Determine the (x, y) coordinate at the center of the cell enclosing the given text.  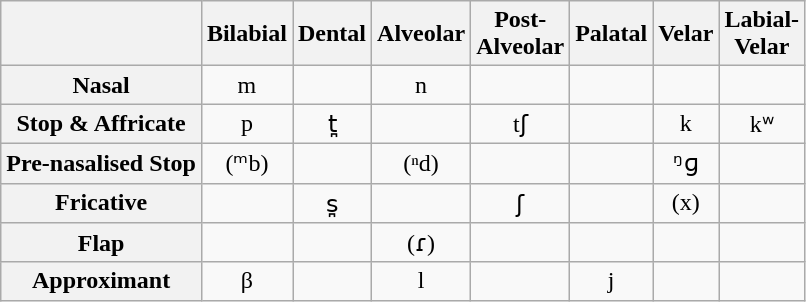
Stop & Affricate (102, 124)
Palatal (612, 34)
(ɾ) (422, 243)
Bilabial (246, 34)
ʃ (520, 203)
Fricative (102, 203)
j (612, 281)
k (686, 124)
t̪ (332, 124)
Flap (102, 243)
(ⁿd) (422, 163)
s̪ (332, 203)
l (422, 281)
ᵑɡ (686, 163)
n (422, 85)
Dental (332, 34)
β (246, 281)
Alveolar (422, 34)
Velar (686, 34)
tʃ (520, 124)
m (246, 85)
Approximant (102, 281)
Nasal (102, 85)
Post-Alveolar (520, 34)
p (246, 124)
(x) (686, 203)
Pre-nasalised Stop (102, 163)
Labial-Velar (762, 34)
(ᵐb) (246, 163)
kʷ (762, 124)
